Output the (X, Y) coordinate of the center of the cell containing the given text.  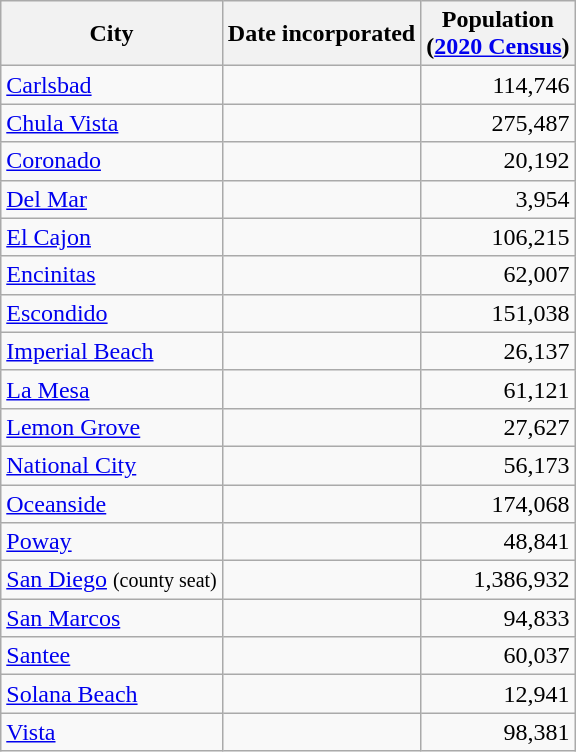
Population (2020 Census) (498, 34)
Chula Vista (112, 123)
Santee (112, 656)
114,746 (498, 85)
Poway (112, 542)
27,627 (498, 427)
Carlsbad (112, 85)
48,841 (498, 542)
98,381 (498, 732)
56,173 (498, 465)
62,007 (498, 275)
12,941 (498, 694)
Del Mar (112, 199)
Coronado (112, 161)
Oceanside (112, 503)
94,833 (498, 618)
Vista (112, 732)
1,386,932 (498, 580)
151,038 (498, 313)
San Diego (county seat) (112, 580)
106,215 (498, 237)
Date incorporated (321, 34)
20,192 (498, 161)
National City (112, 465)
City (112, 34)
174,068 (498, 503)
Lemon Grove (112, 427)
3,954 (498, 199)
La Mesa (112, 389)
275,487 (498, 123)
60,037 (498, 656)
26,137 (498, 351)
Encinitas (112, 275)
San Marcos (112, 618)
Solana Beach (112, 694)
61,121 (498, 389)
Imperial Beach (112, 351)
El Cajon (112, 237)
Escondido (112, 313)
